Pinpoint the cell where the given text exists, returning its (x, y) midpoint coordinate. 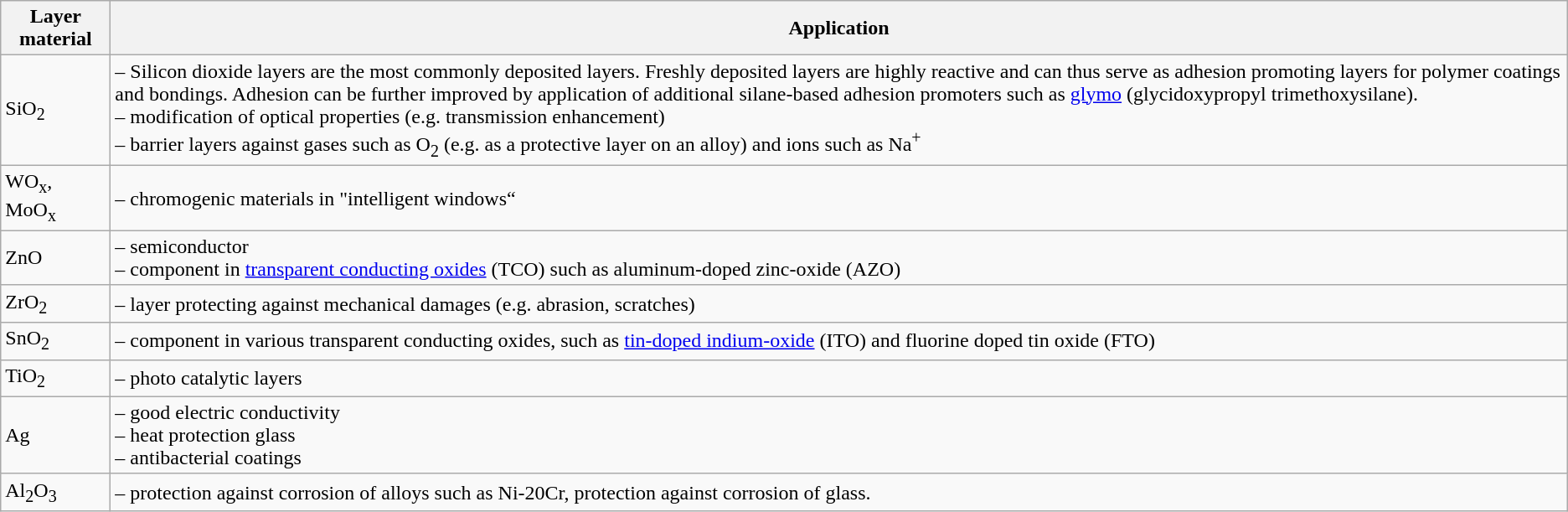
– chromogenic materials in "intelligent windows“ (839, 199)
SnO2 (55, 341)
– semiconductor– component in transparent conducting oxides (TCO) such as aluminum-doped zinc-oxide (AZO) (839, 258)
– photo catalytic layers (839, 378)
ZnO (55, 258)
SiO2 (55, 111)
Application (839, 28)
– layer protecting against mechanical damages (e.g. abrasion, scratches) (839, 303)
WOx, MoOx (55, 199)
– protection against corrosion of alloys such as Ni-20Cr, protection against corrosion of glass. (839, 492)
Al2O3 (55, 492)
Ag (55, 435)
TiO2 (55, 378)
– component in various transparent conducting oxides, such as tin-doped indium-oxide (ITO) and fluorine doped tin oxide (FTO) (839, 341)
Layer material (55, 28)
– good electric conductivity– heat protection glass– antibacterial coatings (839, 435)
ZrO2 (55, 303)
